Determine the [X, Y] coordinate at the center of the cell enclosing the given text.  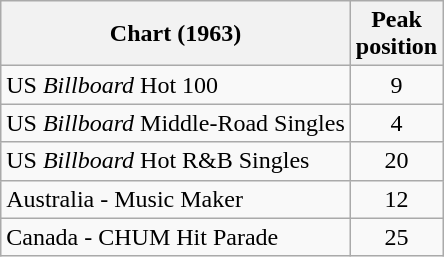
Chart (1963) [176, 34]
US Billboard Hot R&B Singles [176, 161]
9 [396, 85]
Canada - CHUM Hit Parade [176, 237]
US Billboard Middle-Road Singles [176, 123]
25 [396, 237]
20 [396, 161]
12 [396, 199]
4 [396, 123]
US Billboard Hot 100 [176, 85]
Peakposition [396, 34]
Australia - Music Maker [176, 199]
